Scan for the cell matching the given text and deliver its [x, y] coordinate at center. 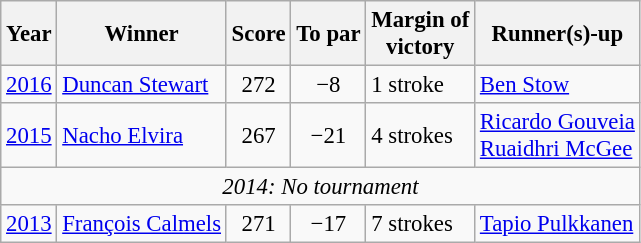
Duncan Stewart [142, 85]
Ricardo Gouveia Ruaidhri McGee [558, 136]
Winner [142, 34]
272 [258, 85]
François Calmels [142, 224]
2016 [29, 85]
Margin ofvictory [420, 34]
−21 [328, 136]
4 strokes [420, 136]
Ben Stow [558, 85]
1 stroke [420, 85]
Nacho Elvira [142, 136]
Year [29, 34]
Runner(s)-up [558, 34]
2014: No tournament [320, 187]
2015 [29, 136]
−8 [328, 85]
7 strokes [420, 224]
Tapio Pulkkanen [558, 224]
271 [258, 224]
Score [258, 34]
2013 [29, 224]
267 [258, 136]
−17 [328, 224]
To par [328, 34]
